Identify which cell holds the provided text, then report its (X, Y) central coordinate. 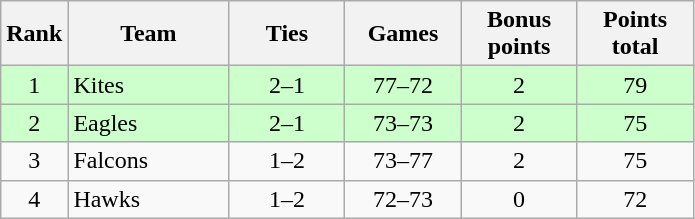
1 (34, 85)
Pointstotal (635, 34)
Rank (34, 34)
Hawks (148, 199)
Games (403, 34)
4 (34, 199)
72–73 (403, 199)
77–72 (403, 85)
3 (34, 161)
0 (519, 199)
Falcons (148, 161)
72 (635, 199)
Team (148, 34)
Kites (148, 85)
Eagles (148, 123)
Bonuspoints (519, 34)
79 (635, 85)
73–77 (403, 161)
73–73 (403, 123)
Ties (287, 34)
